Return [x, y] of the center of cell containing provided text 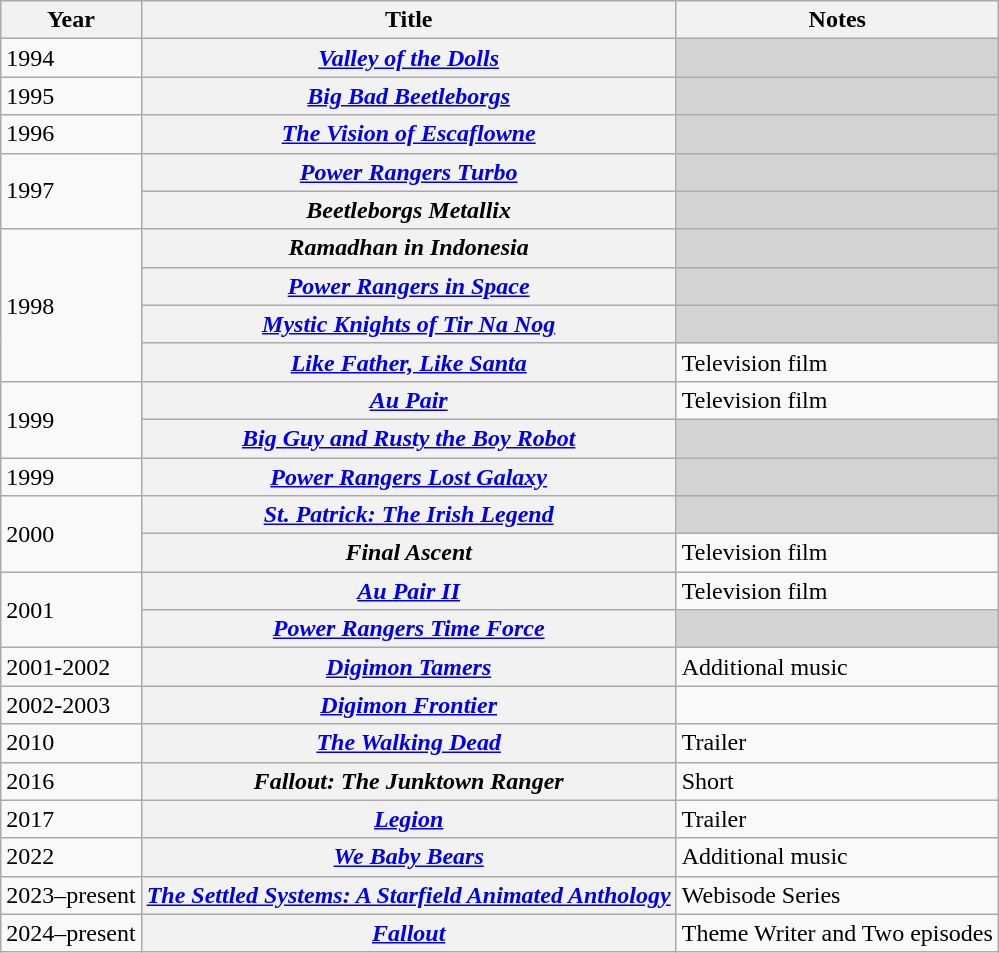
Mystic Knights of Tir Na Nog [408, 324]
Title [408, 20]
St. Patrick: The Irish Legend [408, 515]
Theme Writer and Two episodes [837, 933]
Power Rangers in Space [408, 286]
Power Rangers Lost Galaxy [408, 477]
Fallout: The Junktown Ranger [408, 781]
2010 [71, 743]
Like Father, Like Santa [408, 362]
Valley of the Dolls [408, 58]
2000 [71, 534]
Power Rangers Turbo [408, 172]
Digimon Tamers [408, 667]
2001-2002 [71, 667]
1995 [71, 96]
Final Ascent [408, 553]
The Walking Dead [408, 743]
Ramadhan in Indonesia [408, 248]
Digimon Frontier [408, 705]
Legion [408, 819]
1994 [71, 58]
Notes [837, 20]
1998 [71, 305]
Beetleborgs Metallix [408, 210]
We Baby Bears [408, 857]
Year [71, 20]
1997 [71, 191]
2022 [71, 857]
2023–present [71, 895]
Au Pair II [408, 591]
Power Rangers Time Force [408, 629]
Webisode Series [837, 895]
The Settled Systems: A Starfield Animated Anthology [408, 895]
2002-2003 [71, 705]
2024–present [71, 933]
Fallout [408, 933]
Au Pair [408, 400]
2016 [71, 781]
Short [837, 781]
Big Bad Beetleborgs [408, 96]
The Vision of Escaflowne [408, 134]
2001 [71, 610]
Big Guy and Rusty the Boy Robot [408, 438]
2017 [71, 819]
1996 [71, 134]
